Return the [x, y] coordinate for the center point of the cell that contains the specified text.  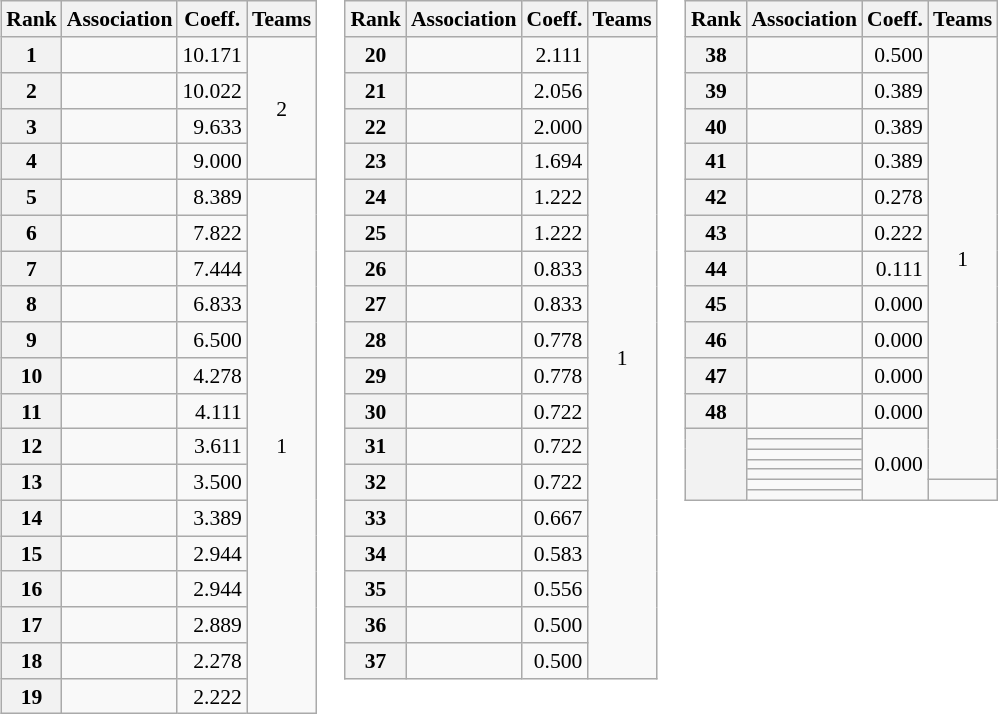
22 [376, 126]
47 [716, 376]
3.389 [212, 518]
30 [376, 411]
2.889 [212, 625]
9 [32, 340]
14 [32, 518]
2.111 [555, 55]
10.171 [212, 55]
2.222 [212, 696]
4.111 [212, 411]
31 [376, 447]
0.667 [555, 518]
6 [32, 233]
18 [32, 661]
4.278 [212, 376]
23 [376, 162]
35 [376, 589]
38 [716, 55]
2.278 [212, 661]
3.500 [212, 482]
40 [716, 126]
44 [716, 269]
26 [376, 269]
20 [376, 55]
0.222 [895, 233]
24 [376, 197]
0.278 [895, 197]
0.111 [895, 269]
9.000 [212, 162]
10.022 [212, 91]
4 [32, 162]
32 [376, 482]
3.611 [212, 447]
42 [716, 197]
11 [32, 411]
25 [376, 233]
33 [376, 518]
29 [376, 376]
3 [32, 126]
6.833 [212, 304]
37 [376, 661]
19 [32, 696]
45 [716, 304]
27 [376, 304]
0.583 [555, 554]
43 [716, 233]
17 [32, 625]
8 [32, 304]
0.556 [555, 589]
8.389 [212, 197]
48 [716, 411]
10 [32, 376]
16 [32, 589]
7.822 [212, 233]
13 [32, 482]
5 [32, 197]
1.694 [555, 162]
21 [376, 91]
2.000 [555, 126]
36 [376, 625]
7 [32, 269]
34 [376, 554]
46 [716, 340]
2.056 [555, 91]
12 [32, 447]
41 [716, 162]
15 [32, 554]
28 [376, 340]
7.444 [212, 269]
9.633 [212, 126]
6.500 [212, 340]
39 [716, 91]
